Return [X, Y] of the center of cell containing provided text 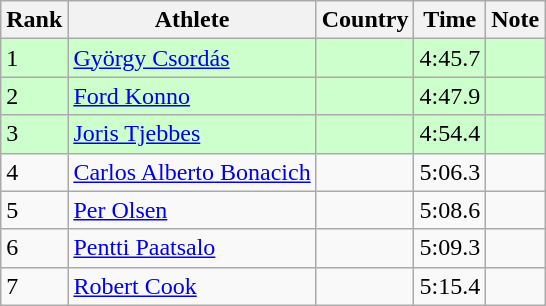
Per Olsen [192, 210]
5:09.3 [450, 248]
5 [34, 210]
György Csordás [192, 58]
7 [34, 286]
Country [365, 20]
4:47.9 [450, 96]
Carlos Alberto Bonacich [192, 172]
4:45.7 [450, 58]
Time [450, 20]
5:06.3 [450, 172]
4:54.4 [450, 134]
Rank [34, 20]
5:08.6 [450, 210]
Joris Tjebbes [192, 134]
5:15.4 [450, 286]
6 [34, 248]
Note [516, 20]
3 [34, 134]
4 [34, 172]
Pentti Paatsalo [192, 248]
Athlete [192, 20]
Ford Konno [192, 96]
1 [34, 58]
Robert Cook [192, 286]
2 [34, 96]
